For the text-containing cell, return its midpoint in (x, y) coordinate format. 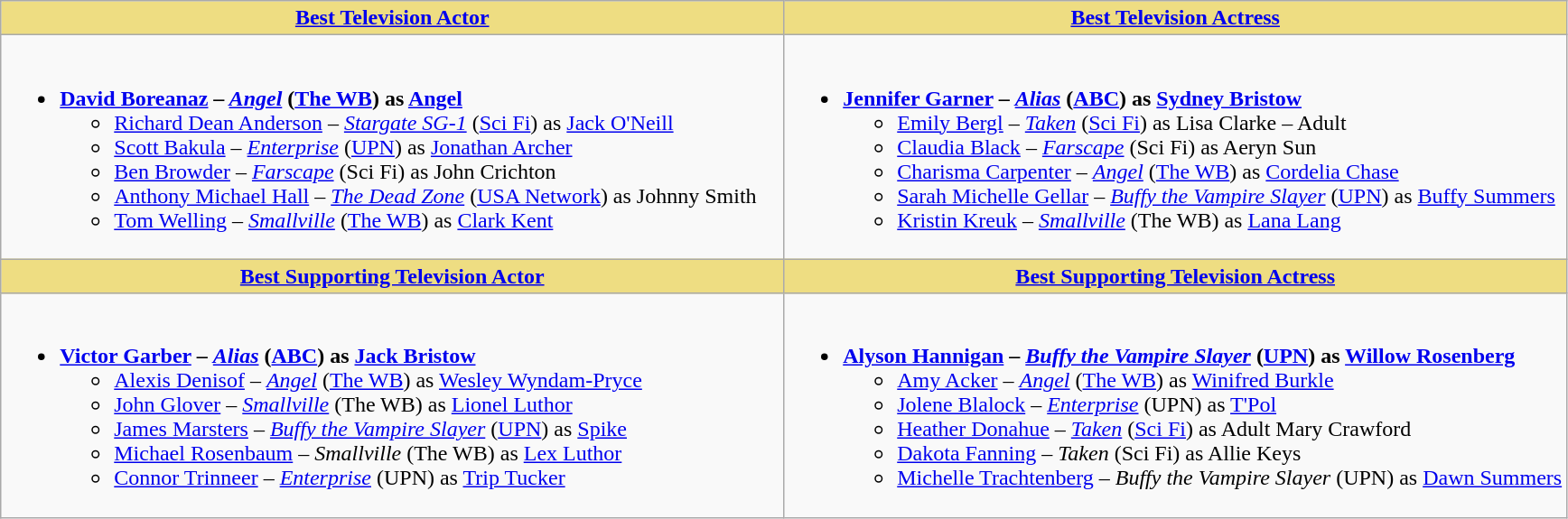
Best Supporting Television Actress (1176, 276)
Best Television Actress (1176, 18)
Best Supporting Television Actor (392, 276)
Best Television Actor (392, 18)
